Output the (X, Y) coordinate of the center of the cell containing the given text.  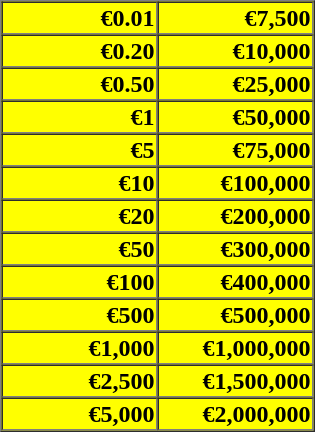
€200,000 (236, 216)
€1 (80, 116)
€300,000 (236, 248)
€0.50 (80, 84)
€400,000 (236, 282)
€2,500 (80, 380)
€1,000 (80, 348)
€100 (80, 282)
€75,000 (236, 150)
€5 (80, 150)
€1,000,000 (236, 348)
€0.01 (80, 18)
€2,000,000 (236, 414)
€7,500 (236, 18)
€20 (80, 216)
€10 (80, 182)
€10,000 (236, 50)
€100,000 (236, 182)
€0.20 (80, 50)
€500 (80, 314)
€5,000 (80, 414)
€50 (80, 248)
€1,500,000 (236, 380)
€25,000 (236, 84)
€50,000 (236, 116)
€500,000 (236, 314)
